Locate the cell with the specified text and output its (X, Y) center coordinate. 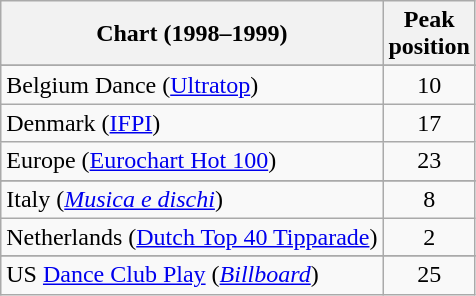
Peakposition (429, 34)
Belgium Dance (Ultratop) (192, 85)
Italy (Musica e dischi) (192, 199)
17 (429, 123)
Denmark (IFPI) (192, 123)
Europe (Eurochart Hot 100) (192, 161)
25 (429, 275)
Chart (1998–1999) (192, 34)
US Dance Club Play (Billboard) (192, 275)
2 (429, 237)
Netherlands (Dutch Top 40 Tipparade) (192, 237)
23 (429, 161)
8 (429, 199)
10 (429, 85)
